Detect which cell encompasses the target text, then output its [X, Y] center coordinate. 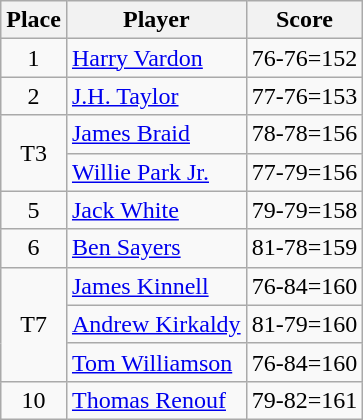
77-79=156 [304, 172]
Harry Vardon [156, 58]
Tom Williamson [156, 362]
78-78=156 [304, 134]
76-76=152 [304, 58]
Score [304, 20]
Thomas Renouf [156, 400]
Player [156, 20]
Jack White [156, 210]
T7 [34, 324]
Andrew Kirkaldy [156, 324]
79-82=161 [304, 400]
81-78=159 [304, 248]
Willie Park Jr. [156, 172]
1 [34, 58]
2 [34, 96]
T3 [34, 153]
Place [34, 20]
81-79=160 [304, 324]
6 [34, 248]
James Braid [156, 134]
10 [34, 400]
5 [34, 210]
James Kinnell [156, 286]
J.H. Taylor [156, 96]
Ben Sayers [156, 248]
77-76=153 [304, 96]
79-79=158 [304, 210]
